Provide the [X, Y] coordinate of the cell's center where the given text is located.  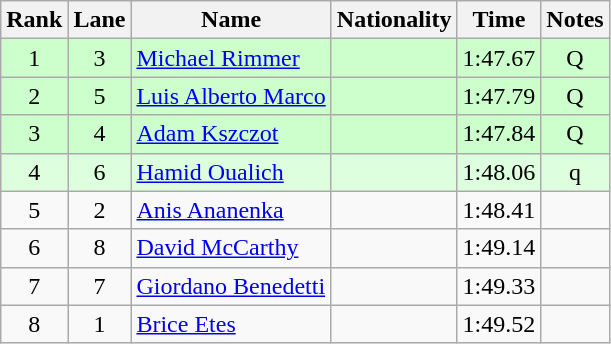
Lane [100, 20]
1:48.41 [499, 210]
Anis Ananenka [231, 210]
Brice Etes [231, 324]
1:47.79 [499, 96]
1:49.52 [499, 324]
1:48.06 [499, 172]
Luis Alberto Marco [231, 96]
Time [499, 20]
Michael Rimmer [231, 58]
1:49.33 [499, 286]
David McCarthy [231, 248]
Name [231, 20]
Notes [575, 20]
Hamid Oualich [231, 172]
1:47.84 [499, 134]
1:47.67 [499, 58]
q [575, 172]
Adam Kszczot [231, 134]
Giordano Benedetti [231, 286]
1:49.14 [499, 248]
Rank [34, 20]
Nationality [394, 20]
